Locate the cell with the specified text and output its [X, Y] center coordinate. 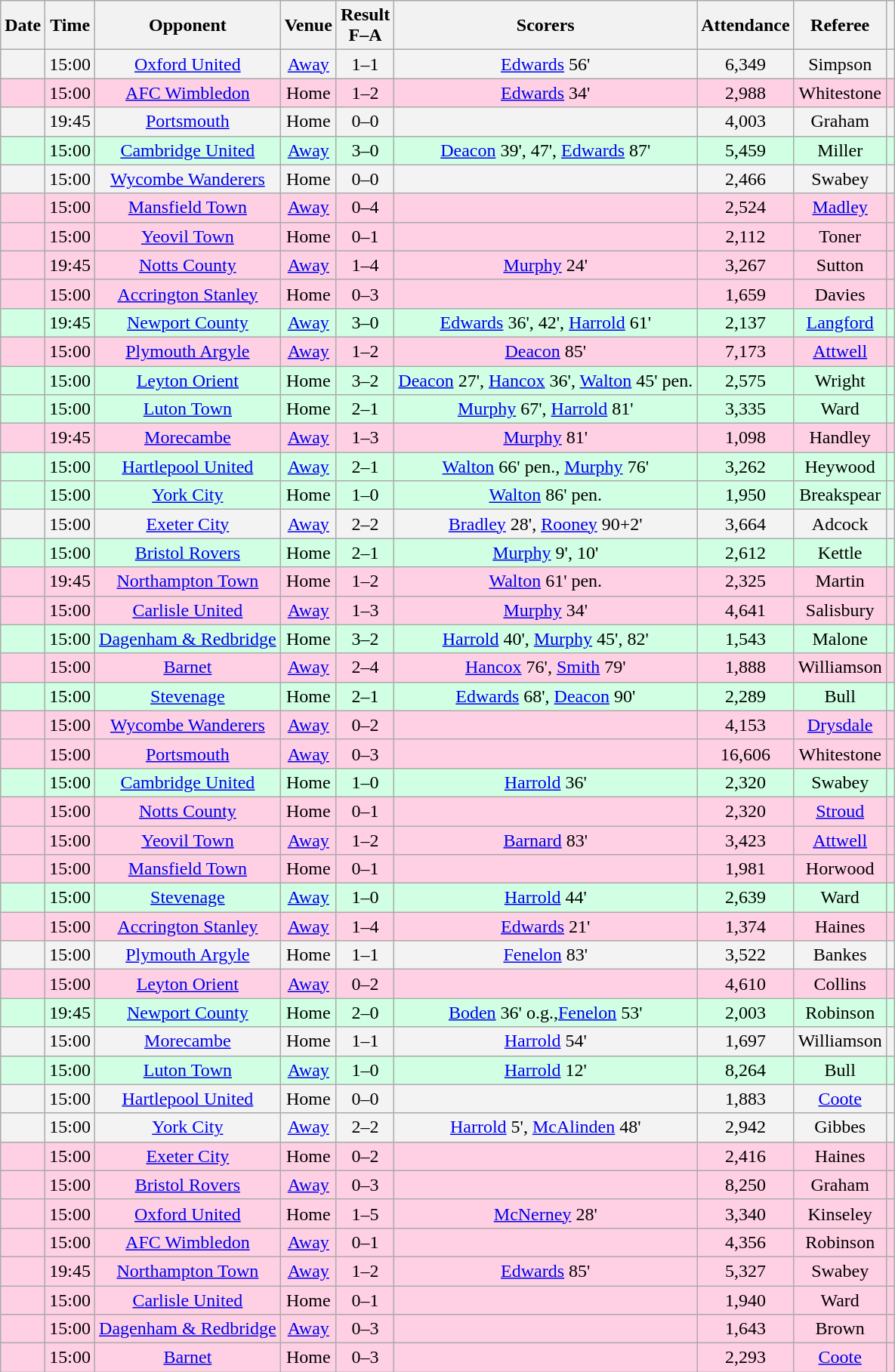
2,988 [745, 93]
Murphy 34' [545, 610]
Opponent [188, 26]
Hancox 76', Smith 79' [545, 668]
Heywood [840, 467]
Murphy 67', Harrold 81' [545, 409]
2,612 [745, 553]
Stroud [840, 811]
Madley [840, 208]
Salisbury [840, 610]
2,942 [745, 1127]
1,659 [745, 294]
Deacon 39', 47', Edwards 87' [545, 150]
5,327 [745, 1271]
1,543 [745, 639]
ResultF–A [365, 26]
Drysdale [840, 725]
Deacon 85' [545, 351]
2,137 [745, 322]
Harrold 40', Murphy 45', 82' [545, 639]
16,606 [745, 754]
Edwards 21' [545, 926]
1,697 [745, 1041]
1,098 [745, 438]
Sutton [840, 265]
1,950 [745, 495]
Wright [840, 380]
1,643 [745, 1329]
Walton 61' pen. [545, 581]
Toner [840, 236]
2,112 [745, 236]
2,003 [745, 1013]
Bradley 28', Rooney 90+2' [545, 524]
2,639 [745, 898]
2,416 [745, 1156]
1,374 [745, 926]
6,349 [745, 64]
Kettle [840, 553]
3,267 [745, 265]
2,325 [745, 581]
Handley [840, 438]
Edwards 34' [545, 93]
4,003 [745, 122]
2–0 [365, 1013]
Harrold 44' [545, 898]
Kinseley [840, 1213]
4,641 [745, 610]
Adcock [840, 524]
3,335 [745, 409]
Murphy 81' [545, 438]
4,356 [745, 1242]
Deacon 27', Hancox 36', Walton 45' pen. [545, 380]
7,173 [745, 351]
2–4 [365, 668]
Langford [840, 322]
Walton 66' pen., Murphy 76' [545, 467]
Miller [840, 150]
Murphy 9', 10' [545, 553]
2,289 [745, 696]
1,883 [745, 1099]
Edwards 36', 42', Harrold 61' [545, 322]
1,888 [745, 668]
Edwards 68', Deacon 90' [545, 696]
Date [23, 26]
Scorers [545, 26]
3,262 [745, 467]
Murphy 24' [545, 265]
Edwards 56' [545, 64]
Bankes [840, 955]
Gibbes [840, 1127]
Fenelon 83' [545, 955]
3,664 [745, 524]
Boden 36' o.g.,Fenelon 53' [545, 1013]
5,459 [745, 150]
0–4 [365, 208]
Malone [840, 639]
Edwards 85' [545, 1271]
Venue [308, 26]
Davies [840, 294]
2,293 [745, 1358]
3,522 [745, 955]
Collins [840, 984]
Walton 86' pen. [545, 495]
Brown [840, 1329]
1–5 [365, 1213]
Horwood [840, 869]
Simpson [840, 64]
McNerney 28' [545, 1213]
8,264 [745, 1070]
Barnard 83' [545, 840]
1,940 [745, 1300]
Breakspear [840, 495]
Harrold 54' [545, 1041]
2,466 [745, 179]
2,524 [745, 208]
Harrold 5', McAlinden 48' [545, 1127]
Attendance [745, 26]
Martin [840, 581]
3,340 [745, 1213]
1,981 [745, 869]
2,575 [745, 380]
Harrold 36' [545, 782]
Harrold 12' [545, 1070]
4,610 [745, 984]
8,250 [745, 1185]
Time [70, 26]
3,423 [745, 840]
4,153 [745, 725]
Referee [840, 26]
